For the text-containing cell, return its midpoint in (x, y) coordinate format. 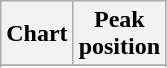
Peakposition (119, 34)
Chart (37, 34)
